Extract the (X, Y) coordinate from the center of the cell holding the provided text.  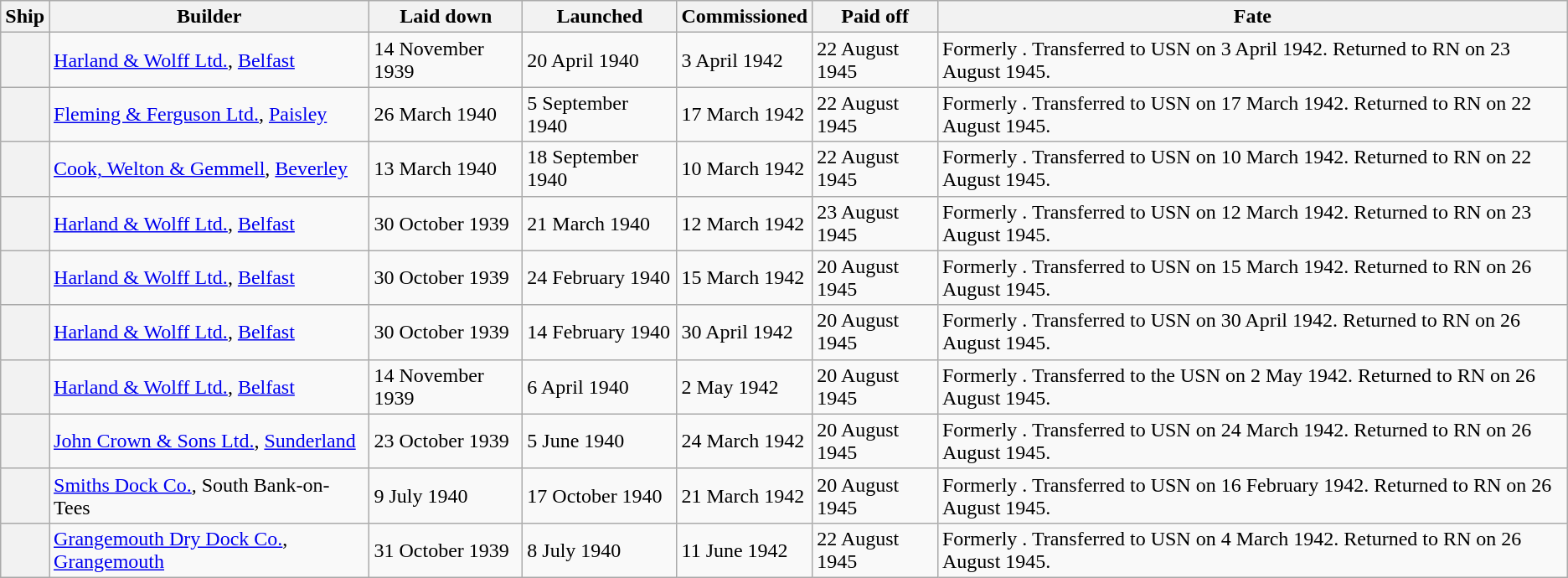
18 September 1940 (600, 169)
12 March 1942 (745, 223)
Fleming & Ferguson Ltd., Paisley (209, 114)
9 July 1940 (446, 496)
15 March 1942 (745, 278)
24 February 1940 (600, 278)
20 April 1940 (600, 60)
Fate (1252, 17)
Paid off (875, 17)
Formerly . Transferred to the USN on 2 May 1942. Returned to RN on 26 August 1945. (1252, 387)
Formerly . Transferred to USN on 15 March 1942. Returned to RN on 26 August 1945. (1252, 278)
3 April 1942 (745, 60)
Formerly . Transferred to USN on 12 March 1942. Returned to RN on 23 August 1945. (1252, 223)
23 August 1945 (875, 223)
21 March 1942 (745, 496)
Builder (209, 17)
17 March 1942 (745, 114)
31 October 1939 (446, 550)
13 March 1940 (446, 169)
Formerly . Transferred to USN on 16 February 1942. Returned to RN on 26 August 1945. (1252, 496)
5 June 1940 (600, 441)
Cook, Welton & Gemmell, Beverley (209, 169)
2 May 1942 (745, 387)
Formerly . Transferred to USN on 4 March 1942. Returned to RN on 26 August 1945. (1252, 550)
Formerly . Transferred to USN on 10 March 1942. Returned to RN on 22 August 1945. (1252, 169)
8 July 1940 (600, 550)
Formerly . Transferred to USN on 24 March 1942. Returned to RN on 26 August 1945. (1252, 441)
26 March 1940 (446, 114)
Formerly . Transferred to USN on 17 March 1942. Returned to RN on 22 August 1945. (1252, 114)
14 February 1940 (600, 332)
30 April 1942 (745, 332)
Laid down (446, 17)
10 March 1942 (745, 169)
Grangemouth Dry Dock Co., Grangemouth (209, 550)
Commissioned (745, 17)
John Crown & Sons Ltd., Sunderland (209, 441)
6 April 1940 (600, 387)
Ship (25, 17)
Formerly . Transferred to USN on 3 April 1942. Returned to RN on 23 August 1945. (1252, 60)
24 March 1942 (745, 441)
21 March 1940 (600, 223)
23 October 1939 (446, 441)
Smiths Dock Co., South Bank-on-Tees (209, 496)
Launched (600, 17)
5 September 1940 (600, 114)
Formerly . Transferred to USN on 30 April 1942. Returned to RN on 26 August 1945. (1252, 332)
11 June 1942 (745, 550)
17 October 1940 (600, 496)
